From the cell containing the given text, extract its center point as (X, Y) coordinate. 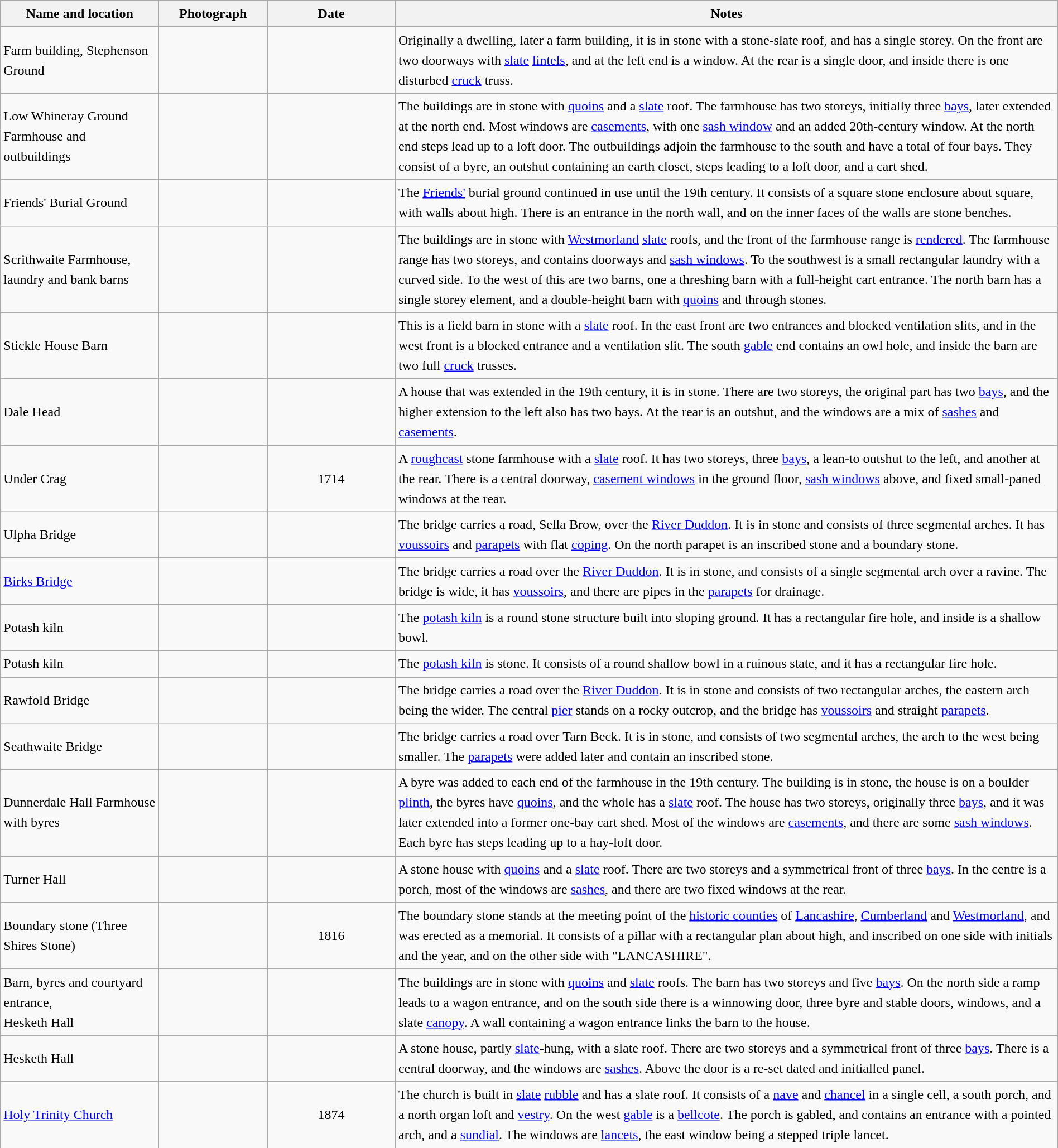
Boundary stone (Three Shires Stone) (80, 936)
Notes (727, 13)
1714 (331, 479)
Date (331, 13)
Farm building, Stephenson Ground (80, 60)
Under Crag (80, 479)
1816 (331, 936)
Barn, byres and courtyard entrance,Hesketh Hall (80, 1002)
Stickle House Barn (80, 346)
Dunnerdale Hall Farmhouse with byres (80, 813)
Ulpha Bridge (80, 534)
Scrithwaite Farmhouse, laundry and bank barns (80, 269)
Rawfold Bridge (80, 701)
Dale Head (80, 412)
Birks Bridge (80, 581)
1874 (331, 1115)
Low Whineray Ground Farmhouse and outbuildings (80, 136)
Friends' Burial Ground (80, 203)
The potash kiln is a round stone structure built into sloping ground. It has a rectangular fire hole, and inside is a shallow bowl. (727, 627)
Holy Trinity Church (80, 1115)
Seathwaite Bridge (80, 746)
Turner Hall (80, 879)
Photograph (213, 13)
The potash kiln is stone. It consists of a round shallow bowl in a ruinous state, and it has a rectangular fire hole. (727, 664)
Hesketh Hall (80, 1059)
Name and location (80, 13)
